Locate the cell with the specified text and output its [x, y] center coordinate. 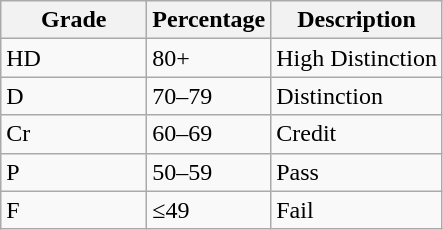
80+ [209, 58]
Grade [74, 20]
Credit [357, 134]
D [74, 96]
Cr [74, 134]
P [74, 172]
Distinction [357, 96]
Fail [357, 210]
HD [74, 58]
F [74, 210]
Pass [357, 172]
50–59 [209, 172]
70–79 [209, 96]
60–69 [209, 134]
High Distinction [357, 58]
Description [357, 20]
Percentage [209, 20]
≤49 [209, 210]
